Locate the cell with the specified text and output its (X, Y) center coordinate. 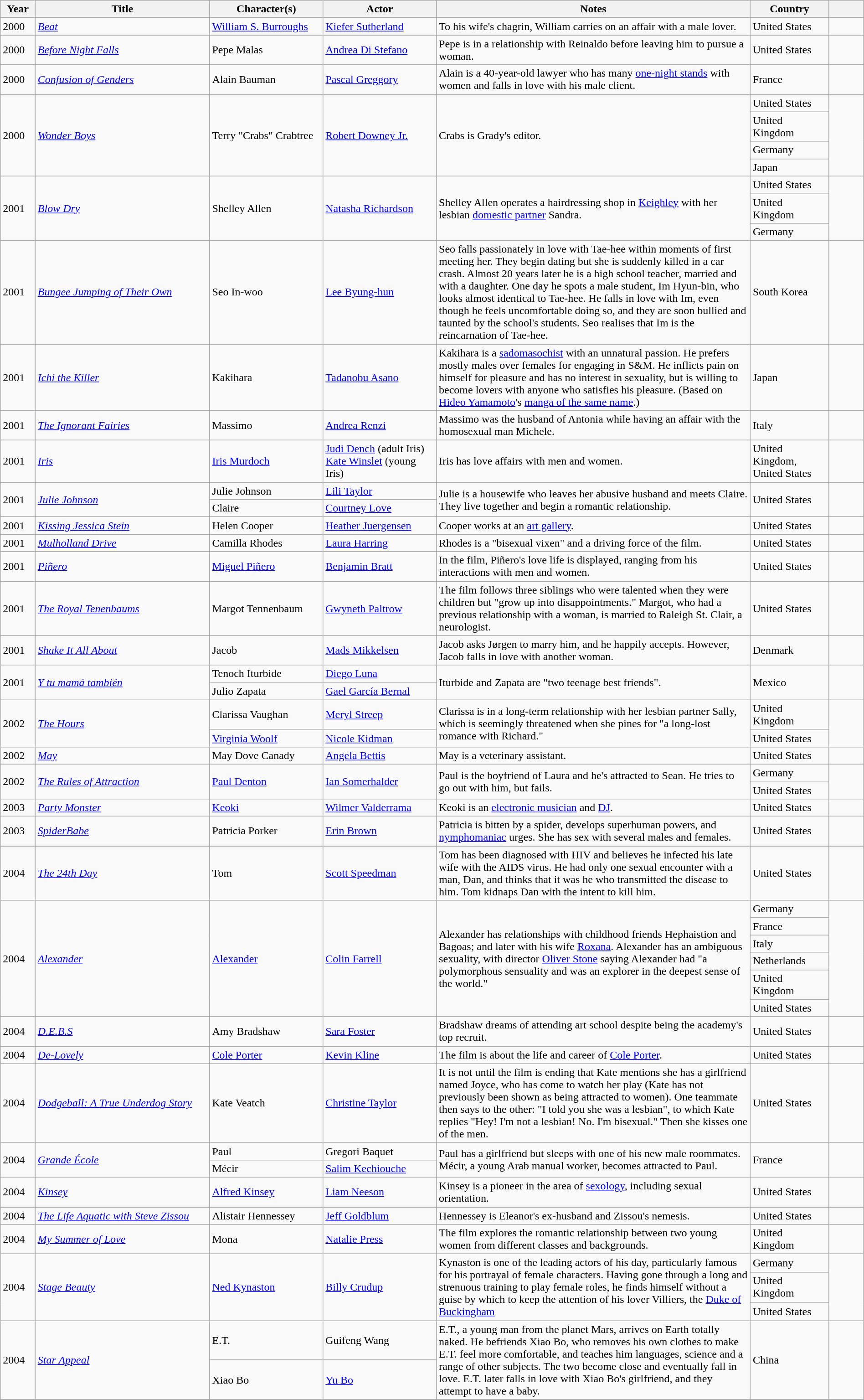
Diego Luna (380, 674)
Mulholland Drive (122, 543)
Gwyneth Paltrow (380, 608)
Miguel Piñero (266, 566)
Sara Foster (380, 1031)
Helen Cooper (266, 526)
Kinsey (122, 1192)
The film is about the life and career of Cole Porter. (593, 1055)
Yu Bo (380, 1379)
To his wife's chagrin, William carries on an affair with a male lover. (593, 26)
Pascal Greggory (380, 79)
Netherlands (789, 961)
South Korea (789, 292)
Kate Veatch (266, 1103)
Iturbide and Zapata are "two teenage best friends". (593, 682)
Erin Brown (380, 832)
Massimo (266, 426)
Before Night Falls (122, 50)
Patricia is bitten by a spider, develops superhuman powers, and nymphomaniac urges. She has sex with several males and females. (593, 832)
May is a veterinary assistant. (593, 755)
Year (18, 9)
Paul Denton (266, 781)
Shelley Allen (266, 208)
Denmark (789, 650)
Shelley Allen operates a hairdressing shop in Keighley with her lesbian domestic partner Sandra. (593, 208)
Guifeng Wang (380, 1340)
Terry "Crabs" Crabtree (266, 135)
Alistair Hennessey (266, 1216)
Gregori Baquet (380, 1151)
Actor (380, 9)
Mads Mikkelsen (380, 650)
Xiao Bo (266, 1379)
Confusion of Genders (122, 79)
Cooper works at an art gallery. (593, 526)
Grande École (122, 1160)
Clarissa Vaughan (266, 715)
William S. Burroughs (266, 26)
Ichi the Killer (122, 377)
Bungee Jumping of Their Own (122, 292)
Keoki (266, 808)
E.T. (266, 1340)
Piñero (122, 566)
Mécir (266, 1168)
Salim Kechiouche (380, 1168)
Heather Juergensen (380, 526)
In the film, Piñero's love life is displayed, ranging from his interactions with men and women. (593, 566)
Camilla Rhodes (266, 543)
The Life Aquatic with Steve Zissou (122, 1216)
Dodgeball: A True Underdog Story (122, 1103)
Virginia Woolf (266, 738)
Gael García Bernal (380, 691)
Colin Farrell (380, 958)
Jacob (266, 650)
Alain is a 40-year-old lawyer who has many one-night stands with women and falls in love with his male client. (593, 79)
Kevin Kline (380, 1055)
Blow Dry (122, 208)
Benjamin Bratt (380, 566)
Andrea Di Stefano (380, 50)
D.E.B.S (122, 1031)
Iris has love affairs with men and women. (593, 461)
Paul is the boyfriend of Laura and he's attracted to Sean. He tries to go out with him, but fails. (593, 781)
Cole Porter (266, 1055)
Party Monster (122, 808)
Robert Downey Jr. (380, 135)
Meryl Streep (380, 715)
Paul (266, 1151)
Stage Beauty (122, 1287)
Iris (122, 461)
SpiderBabe (122, 832)
Tadanobu Asano (380, 377)
Pepe Malas (266, 50)
Jeff Goldblum (380, 1216)
Star Appeal (122, 1360)
Amy Bradshaw (266, 1031)
Shake It All About (122, 650)
Tenoch Iturbide (266, 674)
United Kingdom, United States (789, 461)
Pepe is in a relationship with Reinaldo before leaving him to pursue a woman. (593, 50)
Nicole Kidman (380, 738)
Courtney Love (380, 508)
Kiefer Sutherland (380, 26)
Billy Crudup (380, 1287)
Alfred Kinsey (266, 1192)
Patricia Porker (266, 832)
The Rules of Attraction (122, 781)
Paul has a girlfriend but sleeps with one of his new male roommates. Mécir, a young Arab manual worker, becomes attracted to Paul. (593, 1160)
Wilmer Valderrama (380, 808)
Tom (266, 873)
Character(s) (266, 9)
Mexico (789, 682)
Kinsey is a pioneer in the area of sexology, including sexual orientation. (593, 1192)
Lili Taylor (380, 491)
Title (122, 9)
Natasha Richardson (380, 208)
Julio Zapata (266, 691)
Kissing Jessica Stein (122, 526)
May (122, 755)
The 24th Day (122, 873)
Ned Kynaston (266, 1287)
Natalie Press (380, 1239)
The Ignorant Fairies (122, 426)
Julie is a housewife who leaves her abusive husband and meets Claire. They live together and begin a romantic relationship. (593, 500)
May Dove Canady (266, 755)
Hennessey is Eleanor's ex-husband and Zissou's nemesis. (593, 1216)
Jacob asks Jørgen to marry him, and he happily accepts. However, Jacob falls in love with another woman. (593, 650)
Massimo was the husband of Antonia while having an affair with the homosexual man Michele. (593, 426)
Judi Dench (adult Iris) Kate Winslet (young Iris) (380, 461)
Liam Neeson (380, 1192)
Kakihara (266, 377)
Lee Byung-hun (380, 292)
Country (789, 9)
Scott Speedman (380, 873)
Beat (122, 26)
My Summer of Love (122, 1239)
The film explores the romantic relationship between two young women from different classes and backgrounds. (593, 1239)
Keoki is an electronic musician and DJ. (593, 808)
Angela Bettis (380, 755)
Bradshaw dreams of attending art school despite being the academy's top recruit. (593, 1031)
De-Lovely (122, 1055)
The Hours (122, 723)
Crabs is Grady's editor. (593, 135)
Seo In-woo (266, 292)
Christine Taylor (380, 1103)
Rhodes is a "bisexual vixen" and a driving force of the film. (593, 543)
Ian Somerhalder (380, 781)
China (789, 1360)
Iris Murdoch (266, 461)
Alain Bauman (266, 79)
Laura Harring (380, 543)
Notes (593, 9)
Margot Tennenbaum (266, 608)
Claire (266, 508)
Mona (266, 1239)
Andrea Renzi (380, 426)
The Royal Tenenbaums (122, 608)
Y tu mamá también (122, 682)
Wonder Boys (122, 135)
